Return the [x, y] coordinate for the center point of the cell that contains the specified text.  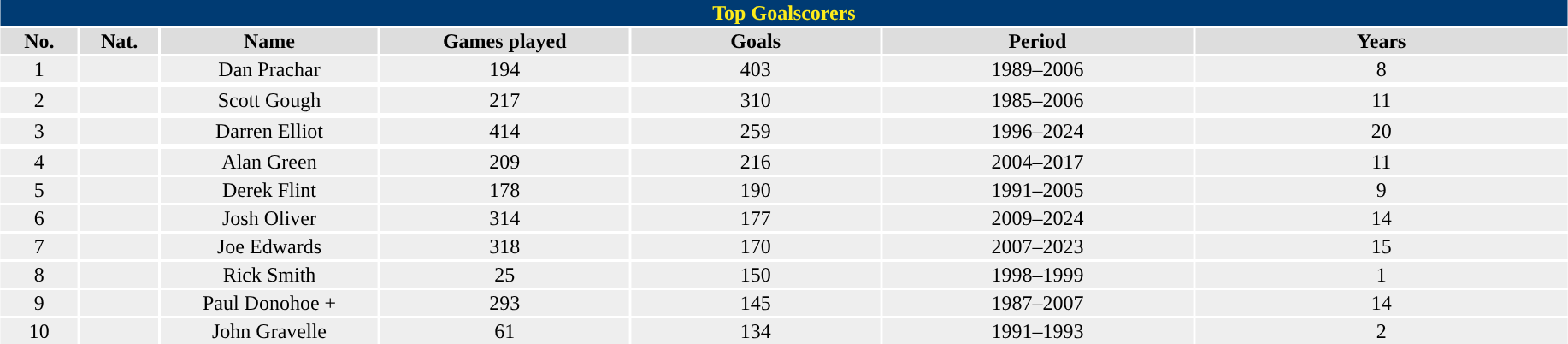
170 [755, 246]
1989–2006 [1038, 69]
Top Goalscorers [783, 13]
Name [269, 41]
1985–2006 [1038, 100]
190 [755, 190]
194 [504, 69]
1987–2007 [1038, 303]
216 [755, 162]
318 [504, 246]
15 [1382, 246]
1996–2024 [1038, 131]
3 [39, 131]
7 [39, 246]
10 [39, 331]
1991–1993 [1038, 331]
293 [504, 303]
1998–1999 [1038, 275]
6 [39, 218]
Derek Flint [269, 190]
259 [755, 131]
145 [755, 303]
Games played [504, 41]
Years [1382, 41]
Alan Green [269, 162]
310 [755, 100]
20 [1382, 131]
414 [504, 131]
No. [39, 41]
Goals [755, 41]
Nat. [120, 41]
61 [504, 331]
177 [755, 218]
Dan Prachar [269, 69]
134 [755, 331]
5 [39, 190]
Rick Smith [269, 275]
Darren Elliot [269, 131]
2004–2017 [1038, 162]
Josh Oliver [269, 218]
Paul Donohoe + [269, 303]
314 [504, 218]
Period [1038, 41]
25 [504, 275]
1991–2005 [1038, 190]
Joe Edwards [269, 246]
4 [39, 162]
2007–2023 [1038, 246]
150 [755, 275]
403 [755, 69]
209 [504, 162]
178 [504, 190]
217 [504, 100]
2009–2024 [1038, 218]
John Gravelle [269, 331]
Scott Gough [269, 100]
